Identify which cell holds the provided text, then report its [x, y] central coordinate. 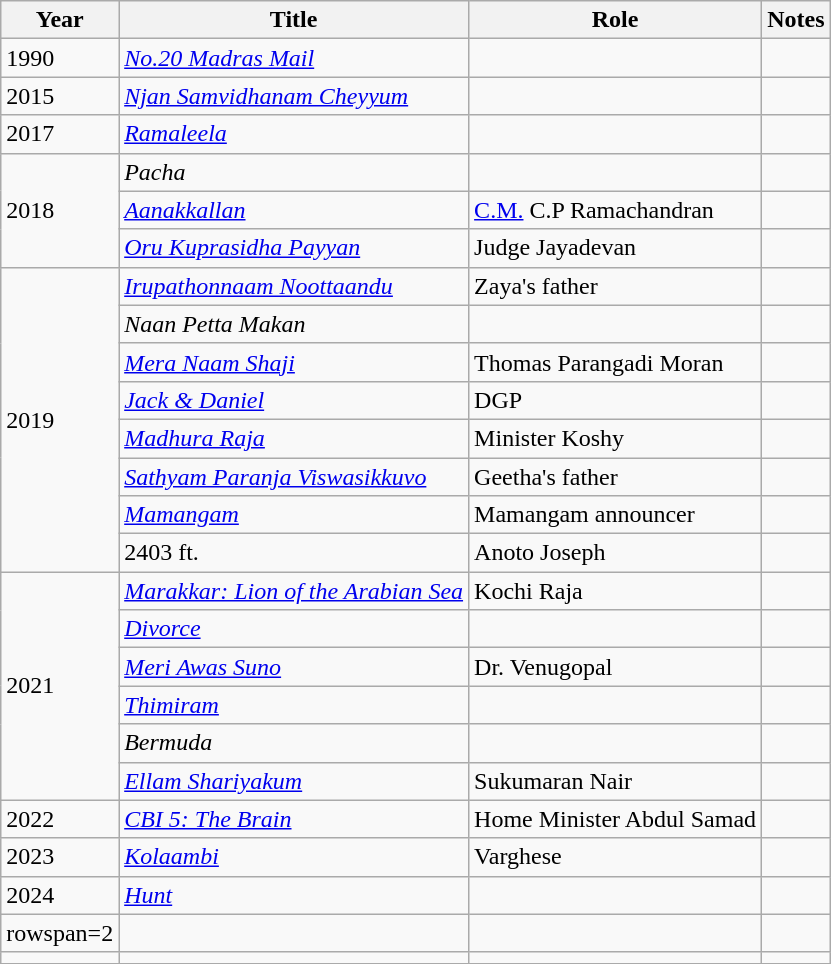
DGP [616, 400]
Minister Koshy [616, 438]
No.20 Madras Mail [294, 58]
Sukumaran Nair [616, 781]
Mamangam announcer [616, 515]
Thimiram [294, 705]
Mamangam [294, 515]
Title [294, 20]
Bermuda [294, 743]
Njan Samvidhanam Cheyyum [294, 96]
Kochi Raja [616, 591]
Pacha [294, 172]
Year [60, 20]
2024 [60, 895]
1990 [60, 58]
Geetha's father [616, 477]
Irupathonnaam Noottaandu [294, 286]
2015 [60, 96]
Role [616, 20]
Hunt [294, 895]
Home Minister Abdul Samad [616, 819]
Ramaleela [294, 134]
Mera Naam Shaji [294, 362]
C.M. C.P Ramachandran [616, 210]
CBI 5: The Brain [294, 819]
Marakkar: Lion of the Arabian Sea [294, 591]
Judge Jayadevan [616, 248]
Oru Kuprasidha Payyan [294, 248]
2023 [60, 857]
Aanakkallan [294, 210]
rowspan=2 [60, 933]
Madhura Raja [294, 438]
2019 [60, 419]
Varghese [616, 857]
Notes [796, 20]
2017 [60, 134]
Sathyam Paranja Viswasikkuvo [294, 477]
Thomas Parangadi Moran [616, 362]
Dr. Venugopal [616, 667]
2403 ft. [294, 553]
Kolaambi [294, 857]
Divorce [294, 629]
Ellam Shariyakum [294, 781]
2018 [60, 210]
Naan Petta Makan [294, 324]
2022 [60, 819]
2021 [60, 686]
Zaya's father [616, 286]
Anoto Joseph [616, 553]
Meri Awas Suno [294, 667]
Jack & Daniel [294, 400]
